Identify which cell holds the provided text, then report its [x, y] central coordinate. 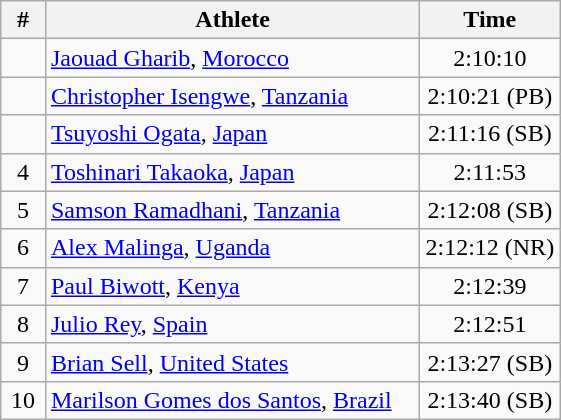
2:13:27 (SB) [490, 362]
Samson Ramadhani, Tanzania [232, 210]
9 [24, 362]
8 [24, 324]
2:10:10 [490, 58]
2:10:21 (PB) [490, 96]
7 [24, 286]
2:11:16 (SB) [490, 134]
2:12:12 (NR) [490, 248]
Toshinari Takaoka, Japan [232, 172]
6 [24, 248]
Paul Biwott, Kenya [232, 286]
5 [24, 210]
2:12:51 [490, 324]
Tsuyoshi Ogata, Japan [232, 134]
2:11:53 [490, 172]
2:12:39 [490, 286]
2:12:08 (SB) [490, 210]
Julio Rey, Spain [232, 324]
# [24, 20]
Alex Malinga, Uganda [232, 248]
Athlete [232, 20]
4 [24, 172]
Christopher Isengwe, Tanzania [232, 96]
Brian Sell, United States [232, 362]
Time [490, 20]
2:13:40 (SB) [490, 400]
Jaouad Gharib, Morocco [232, 58]
Marilson Gomes dos Santos, Brazil [232, 400]
10 [24, 400]
